Scan for the cell matching the given text and deliver its (X, Y) coordinate at center. 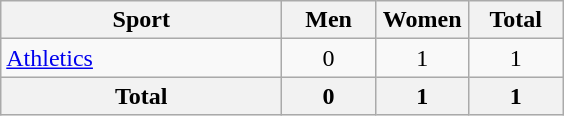
Athletics (142, 58)
Sport (142, 20)
Men (329, 20)
Women (422, 20)
